Return [X, Y] of the center of cell containing provided text 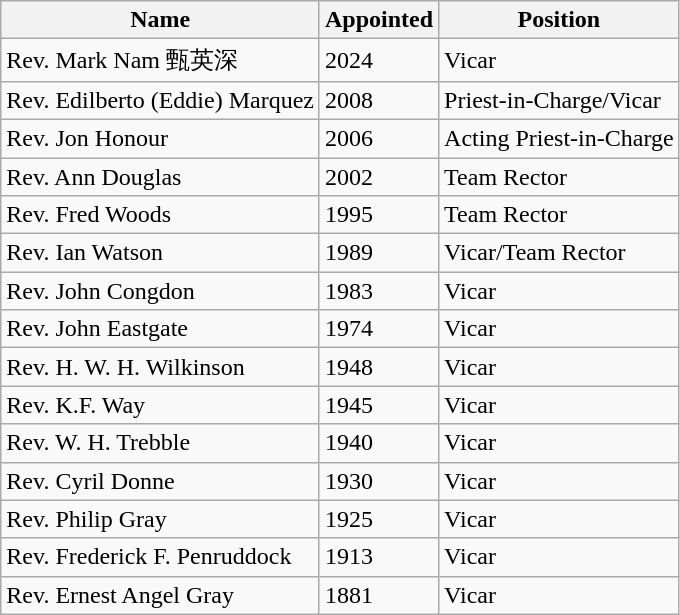
Rev. Fred Woods [160, 215]
1881 [378, 595]
1925 [378, 519]
Rev. Jon Honour [160, 138]
2006 [378, 138]
Name [160, 20]
Rev. Mark Nam 甄英深 [160, 60]
Appointed [378, 20]
2008 [378, 100]
2002 [378, 177]
Rev. Ernest Angel Gray [160, 595]
Rev. Ann Douglas [160, 177]
1995 [378, 215]
Rev. Ian Watson [160, 253]
1945 [378, 405]
Rev. Philip Gray [160, 519]
1930 [378, 481]
Rev. H. W. H. Wilkinson [160, 367]
Acting Priest-in-Charge [560, 138]
Rev. W. H. Trebble [160, 443]
1983 [378, 291]
1948 [378, 367]
Vicar/Team Rector [560, 253]
Rev. John Congdon [160, 291]
1974 [378, 329]
1940 [378, 443]
Rev. John Eastgate [160, 329]
Rev. K.F. Way [160, 405]
2024 [378, 60]
Position [560, 20]
Priest-in-Charge/Vicar [560, 100]
Rev. Frederick F. Penruddock [160, 557]
1913 [378, 557]
Rev. Cyril Donne [160, 481]
1989 [378, 253]
Rev. Edilberto (Eddie) Marquez [160, 100]
